Extract the (x, y) coordinate from the center of the cell holding the provided text.  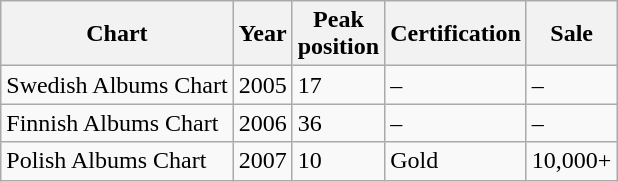
2006 (262, 123)
2007 (262, 161)
36 (338, 123)
Gold (456, 161)
Swedish Albums Chart (117, 85)
10,000+ (572, 161)
Chart (117, 34)
Certification (456, 34)
Polish Albums Chart (117, 161)
17 (338, 85)
10 (338, 161)
Year (262, 34)
2005 (262, 85)
Peakposition (338, 34)
Finnish Albums Chart (117, 123)
Sale (572, 34)
